Output the [x, y] coordinate of the center of the cell containing the given text.  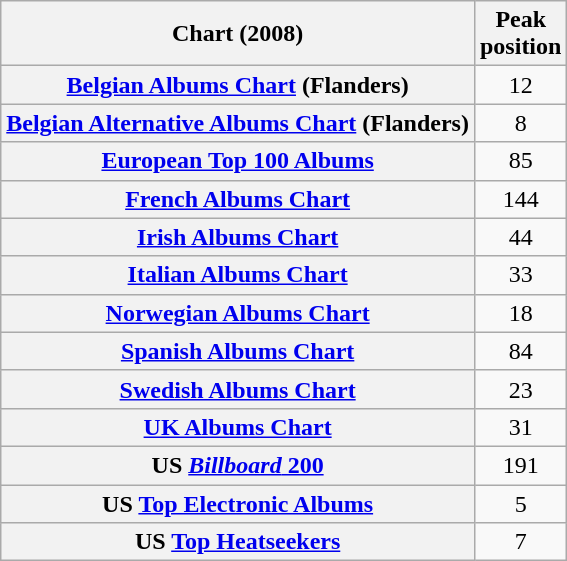
Swedish Albums Chart [238, 389]
12 [520, 85]
Irish Albums Chart [238, 237]
US Top Heatseekers [238, 542]
7 [520, 542]
31 [520, 427]
44 [520, 237]
French Albums Chart [238, 199]
Belgian Alternative Albums Chart (Flanders) [238, 123]
US Billboard 200 [238, 465]
33 [520, 275]
191 [520, 465]
Chart (2008) [238, 34]
8 [520, 123]
Belgian Albums Chart (Flanders) [238, 85]
Italian Albums Chart [238, 275]
23 [520, 389]
European Top 100 Albums [238, 161]
85 [520, 161]
UK Albums Chart [238, 427]
18 [520, 313]
Peakposition [520, 34]
84 [520, 351]
US Top Electronic Albums [238, 503]
Spanish Albums Chart [238, 351]
Norwegian Albums Chart [238, 313]
5 [520, 503]
144 [520, 199]
